Output the [X, Y] coordinate of the center of the cell containing the given text.  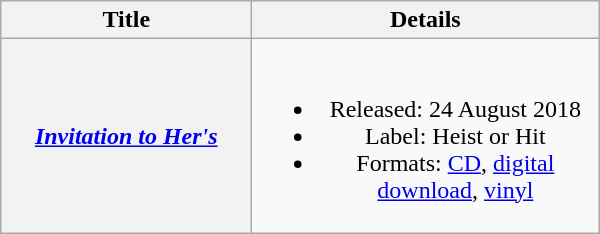
Title [126, 20]
Released: 24 August 2018Label: Heist or HitFormats: CD, digital download, vinyl [426, 136]
Invitation to Her's [126, 136]
Details [426, 20]
